Capture the cell that displays the provided text and extract its [x, y] central coordinate. 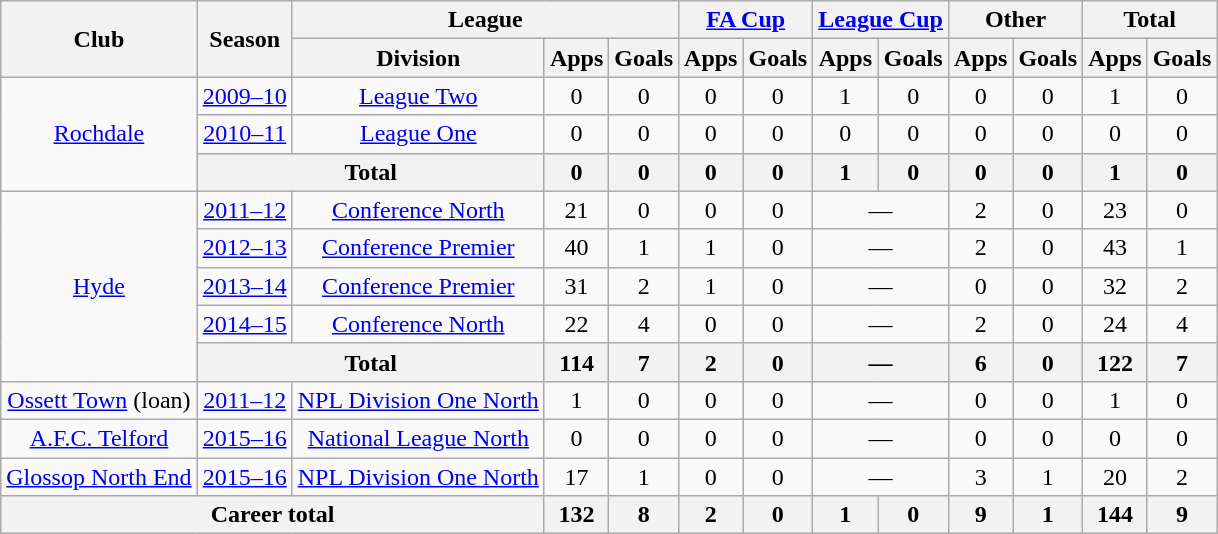
League Two [418, 96]
Club [99, 39]
32 [1115, 286]
Division [418, 58]
31 [576, 286]
National League North [418, 438]
2014–15 [244, 324]
Glossop North End [99, 477]
24 [1115, 324]
6 [980, 362]
Hyde [99, 286]
132 [576, 515]
FA Cup [746, 20]
Ossett Town (loan) [99, 400]
League One [418, 134]
23 [1115, 210]
Season [244, 39]
17 [576, 477]
20 [1115, 477]
3 [980, 477]
144 [1115, 515]
40 [576, 248]
2013–14 [244, 286]
2009–10 [244, 96]
114 [576, 362]
21 [576, 210]
122 [1115, 362]
Career total [273, 515]
22 [576, 324]
League [485, 20]
8 [644, 515]
Rochdale [99, 134]
League Cup [881, 20]
2010–11 [244, 134]
43 [1115, 248]
A.F.C. Telford [99, 438]
Other [1015, 20]
2012–13 [244, 248]
